Detect which cell encompasses the target text, then output its [x, y] center coordinate. 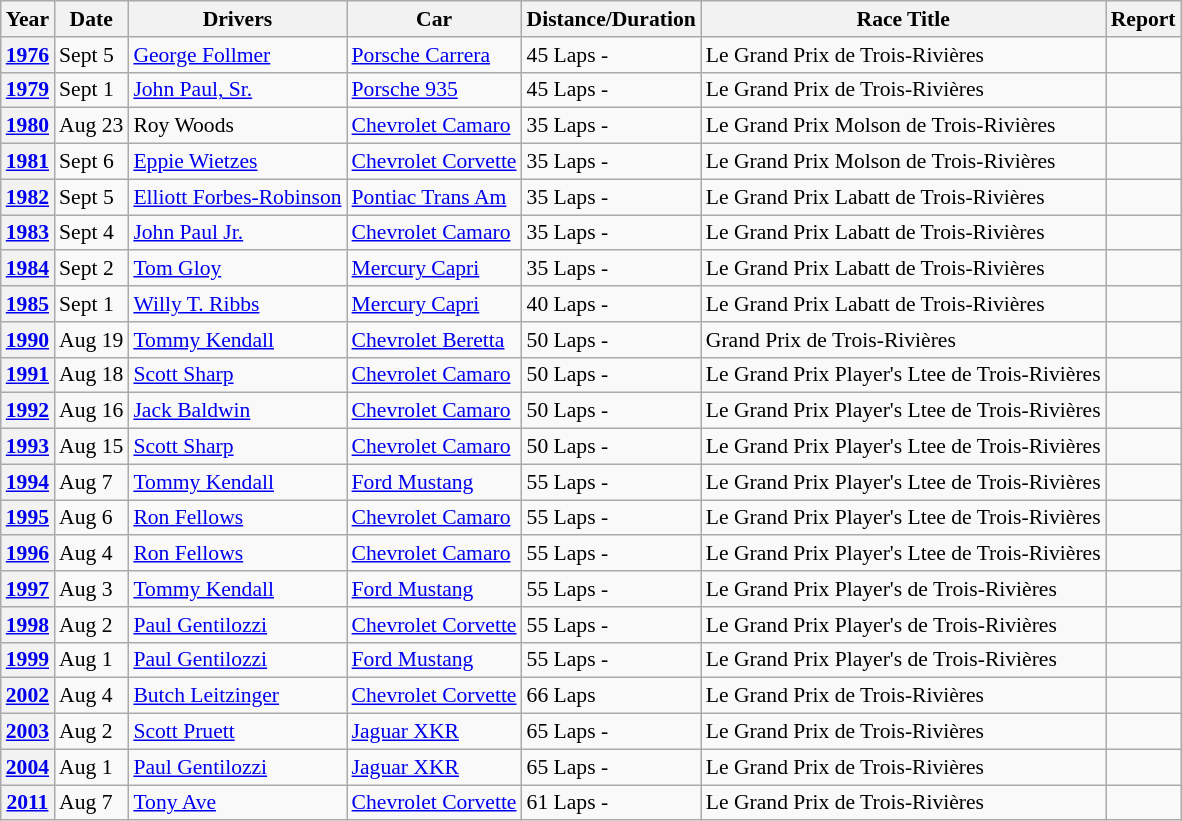
Aug 23 [91, 126]
Aug 16 [91, 411]
Elliott Forbes-Robinson [237, 197]
Aug 3 [91, 589]
1999 [28, 660]
2002 [28, 696]
Scott Pruett [237, 732]
John Paul, Sr. [237, 90]
Tom Gloy [237, 269]
1976 [28, 55]
Report [1144, 19]
2011 [28, 803]
66 Laps [612, 696]
Roy Woods [237, 126]
1981 [28, 162]
Jack Baldwin [237, 411]
Distance/Duration [612, 19]
Race Title [904, 19]
1994 [28, 482]
Aug 6 [91, 518]
1985 [28, 304]
Aug 19 [91, 340]
1992 [28, 411]
1982 [28, 197]
2003 [28, 732]
Eppie Wietzes [237, 162]
Sept 2 [91, 269]
1984 [28, 269]
Car [434, 19]
Pontiac Trans Am [434, 197]
1980 [28, 126]
1990 [28, 340]
Willy T. Ribbs [237, 304]
Sept 4 [91, 233]
Tony Ave [237, 803]
Porsche 935 [434, 90]
Porsche Carrera [434, 55]
Sept 6 [91, 162]
Aug 15 [91, 447]
1993 [28, 447]
1991 [28, 375]
Chevrolet Beretta [434, 340]
George Follmer [237, 55]
Grand Prix de Trois-Rivières [904, 340]
1995 [28, 518]
Aug 18 [91, 375]
40 Laps - [612, 304]
1998 [28, 625]
Date [91, 19]
John Paul Jr. [237, 233]
61 Laps - [612, 803]
1996 [28, 554]
1979 [28, 90]
2004 [28, 767]
Butch Leitzinger [237, 696]
Drivers [237, 19]
1983 [28, 233]
Year [28, 19]
1997 [28, 589]
